Locate the cell with the specified text and output its [X, Y] center coordinate. 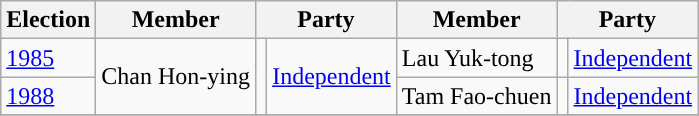
Tam Fao-chuen [476, 96]
Chan Hon-ying [176, 77]
Lau Yuk-tong [476, 58]
Election [48, 20]
1988 [48, 96]
1985 [48, 58]
